Determine the (X, Y) coordinate at the center of the cell enclosing the given text.  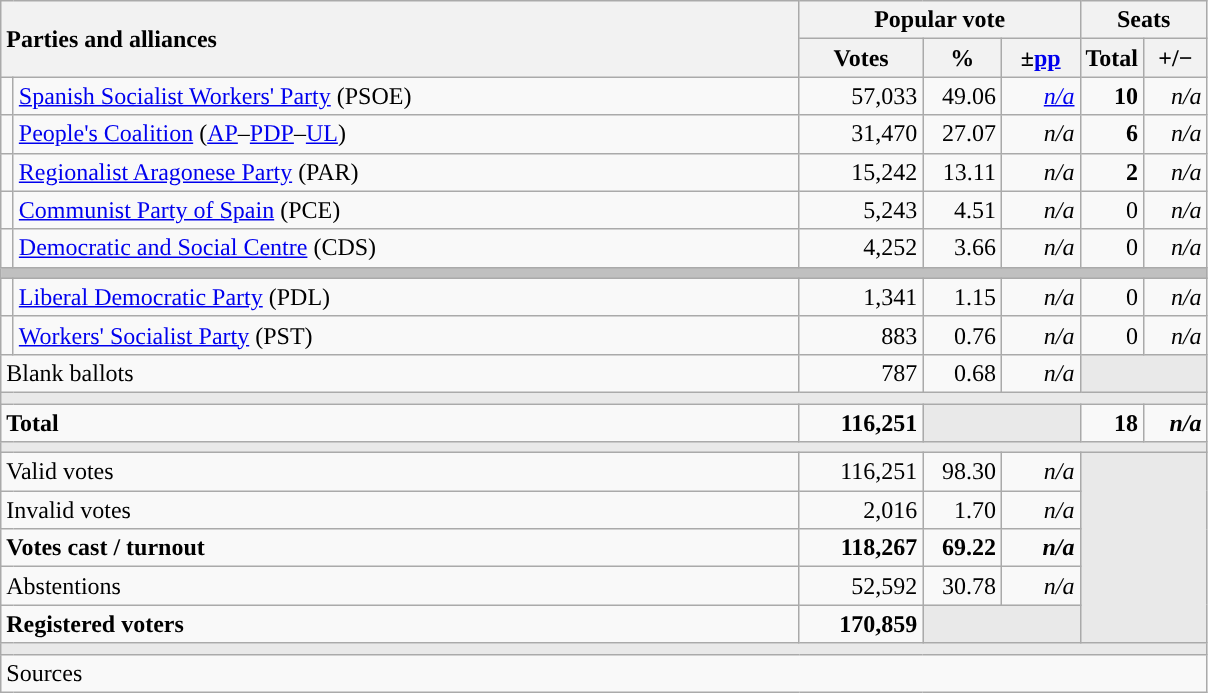
Blank ballots (400, 373)
Workers' Socialist Party (PST) (406, 335)
787 (861, 373)
Popular vote (940, 20)
118,267 (861, 548)
3.66 (962, 248)
Sources (604, 673)
98.30 (962, 472)
6 (1112, 134)
Votes cast / turnout (400, 548)
883 (861, 335)
13.11 (962, 172)
+/− (1176, 58)
Democratic and Social Centre (CDS) (406, 248)
4,252 (861, 248)
Spanish Socialist Workers' Party (PSOE) (406, 96)
1,341 (861, 297)
170,859 (861, 624)
69.22 (962, 548)
Communist Party of Spain (PCE) (406, 210)
30.78 (962, 586)
People's Coalition (AP–PDP–UL) (406, 134)
Valid votes (400, 472)
18 (1112, 423)
49.06 (962, 96)
4.51 (962, 210)
Regionalist Aragonese Party (PAR) (406, 172)
5,243 (861, 210)
Seats (1144, 20)
Invalid votes (400, 510)
2,016 (861, 510)
Parties and alliances (400, 39)
Liberal Democratic Party (PDL) (406, 297)
52,592 (861, 586)
Votes (861, 58)
0.76 (962, 335)
Abstentions (400, 586)
0.68 (962, 373)
1.15 (962, 297)
57,033 (861, 96)
27.07 (962, 134)
Registered voters (400, 624)
15,242 (861, 172)
10 (1112, 96)
% (962, 58)
2 (1112, 172)
1.70 (962, 510)
31,470 (861, 134)
±pp (1040, 58)
